Detect which cell encompasses the target text, then output its [x, y] center coordinate. 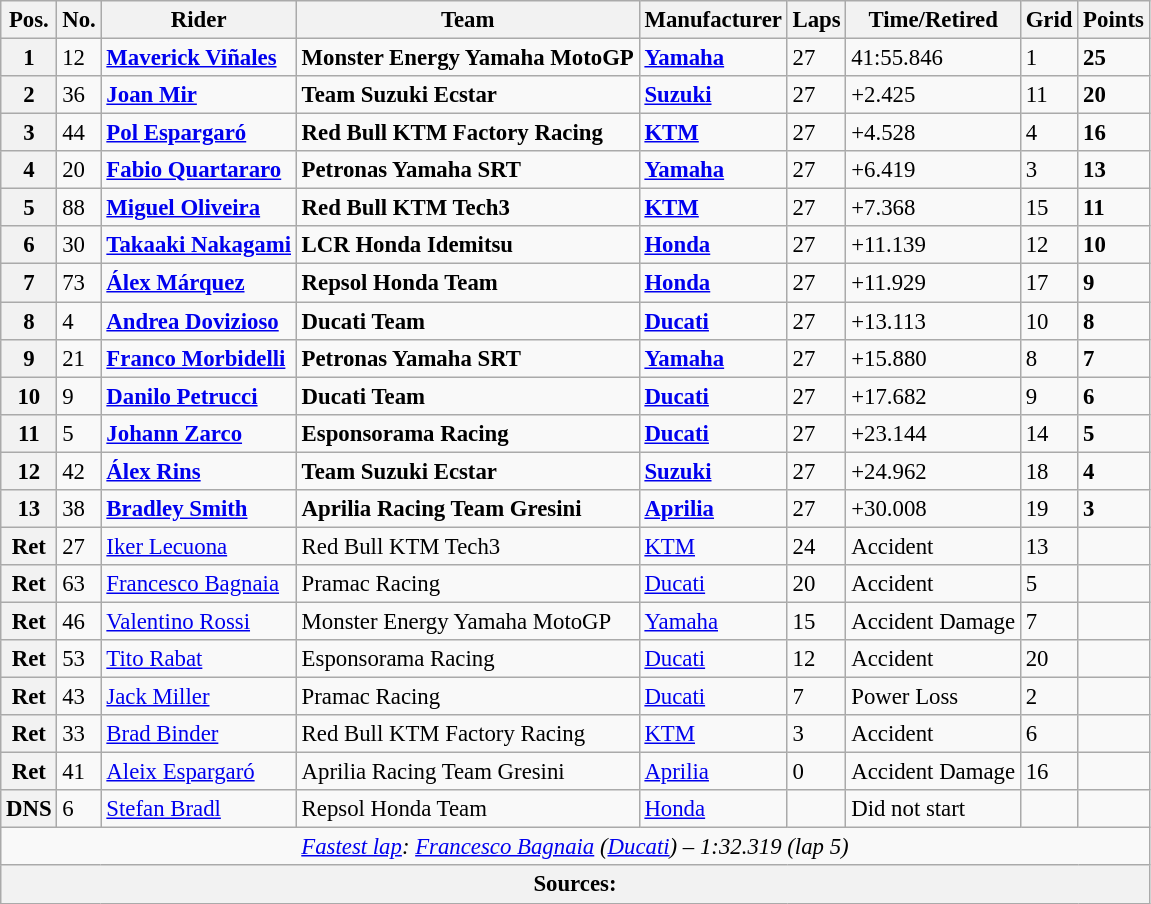
44 [79, 133]
Joan Mir [198, 95]
30 [79, 245]
36 [79, 95]
41:55.846 [933, 58]
+4.528 [933, 133]
33 [79, 734]
Valentino Rossi [198, 621]
Fabio Quartararo [198, 170]
53 [79, 659]
24 [816, 546]
Miguel Oliveira [198, 208]
46 [79, 621]
Tito Rabat [198, 659]
Power Loss [933, 697]
DNS [29, 809]
Manufacturer [713, 20]
Aleix Espargaró [198, 772]
Álex Rins [198, 471]
Rider [198, 20]
No. [79, 20]
Points [1114, 20]
42 [79, 471]
63 [79, 584]
Francesco Bagnaia [198, 584]
+13.113 [933, 321]
21 [79, 358]
+24.962 [933, 471]
Time/Retired [933, 20]
+7.368 [933, 208]
Andrea Dovizioso [198, 321]
LCR Honda Idemitsu [468, 245]
Iker Lecuona [198, 546]
Brad Binder [198, 734]
Team [468, 20]
0 [816, 772]
Sources: [575, 885]
Álex Márquez [198, 283]
Laps [816, 20]
73 [79, 283]
Fastest lap: Francesco Bagnaia (Ducati) – 1:32.319 (lap 5) [575, 847]
Grid [1048, 20]
Danilo Petrucci [198, 396]
Maverick Viñales [198, 58]
18 [1048, 471]
38 [79, 509]
+23.144 [933, 433]
Stefan Bradl [198, 809]
Did not start [933, 809]
43 [79, 697]
+11.139 [933, 245]
17 [1048, 283]
Pol Espargaró [198, 133]
41 [79, 772]
+30.008 [933, 509]
25 [1114, 58]
Johann Zarco [198, 433]
+2.425 [933, 95]
+6.419 [933, 170]
19 [1048, 509]
Takaaki Nakagami [198, 245]
Pos. [29, 20]
+11.929 [933, 283]
88 [79, 208]
+17.682 [933, 396]
+15.880 [933, 358]
Bradley Smith [198, 509]
14 [1048, 433]
Franco Morbidelli [198, 358]
Jack Miller [198, 697]
